Provide the [X, Y] coordinate of the cell's center where the given text is located.  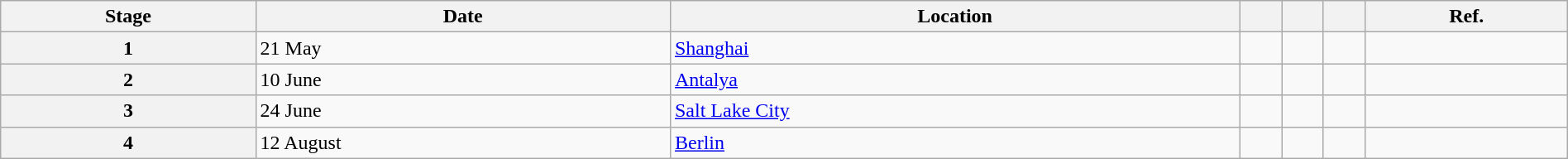
10 June [463, 79]
Shanghai [954, 48]
1 [128, 48]
12 August [463, 142]
Antalya [954, 79]
Berlin [954, 142]
3 [128, 111]
Date [463, 17]
2 [128, 79]
24 June [463, 111]
4 [128, 142]
21 May [463, 48]
Ref. [1466, 17]
Location [954, 17]
Stage [128, 17]
Salt Lake City [954, 111]
